From the cell containing the given text, extract its center point as (x, y) coordinate. 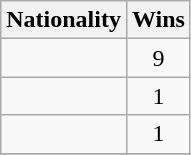
Nationality (64, 20)
Wins (158, 20)
9 (158, 58)
